Detect which cell encompasses the target text, then output its (x, y) center coordinate. 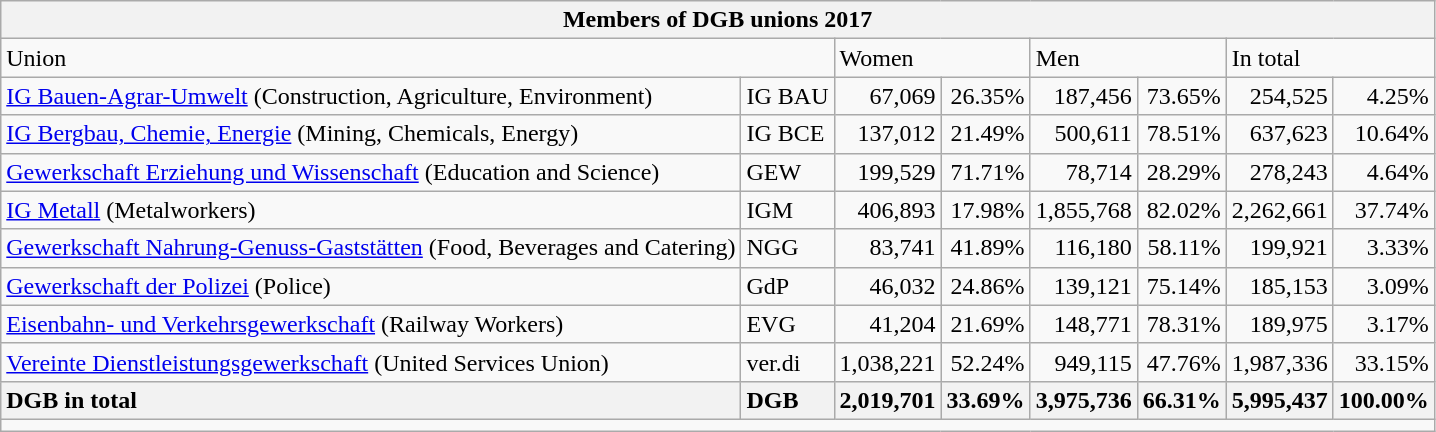
278,243 (1280, 172)
Gewerkschaft der Polizei (Police) (371, 286)
Eisenbahn- und Verkehrsgewerkschaft (Railway Workers) (371, 324)
In total (1330, 58)
148,771 (1084, 324)
137,012 (888, 134)
4.25% (1384, 96)
3.09% (1384, 286)
254,525 (1280, 96)
10.64% (1384, 134)
949,115 (1084, 362)
78.31% (1182, 324)
500,611 (1084, 134)
71.71% (986, 172)
52.24% (986, 362)
75.14% (1182, 286)
116,180 (1084, 248)
139,121 (1084, 286)
58.11% (1182, 248)
Men (1128, 58)
Members of DGB unions 2017 (718, 20)
83,741 (888, 248)
67,069 (888, 96)
IG BAU (788, 96)
189,975 (1280, 324)
78,714 (1084, 172)
3.33% (1384, 248)
37.74% (1384, 210)
185,153 (1280, 286)
199,921 (1280, 248)
24.86% (986, 286)
73.65% (1182, 96)
3,975,736 (1084, 400)
1,038,221 (888, 362)
GdP (788, 286)
28.29% (1182, 172)
46,032 (888, 286)
47.76% (1182, 362)
2,262,661 (1280, 210)
Gewerkschaft Nahrung-Genuss-Gaststätten (Food, Beverages and Catering) (371, 248)
78.51% (1182, 134)
33.69% (986, 400)
33.15% (1384, 362)
Women (932, 58)
26.35% (986, 96)
1,855,768 (1084, 210)
IG BCE (788, 134)
NGG (788, 248)
IGM (788, 210)
2,019,701 (888, 400)
ver.di (788, 362)
IG Bauen-Agrar-Umwelt (Construction, Agriculture, Environment) (371, 96)
Union (418, 58)
DGB in total (371, 400)
21.49% (986, 134)
3.17% (1384, 324)
82.02% (1182, 210)
Vereinte Dienstleistungsgewerkschaft (United Services Union) (371, 362)
66.31% (1182, 400)
199,529 (888, 172)
Gewerkschaft Erziehung und Wissenschaft (Education and Science) (371, 172)
21.69% (986, 324)
17.98% (986, 210)
41,204 (888, 324)
GEW (788, 172)
100.00% (1384, 400)
4.64% (1384, 172)
406,893 (888, 210)
EVG (788, 324)
41.89% (986, 248)
637,623 (1280, 134)
187,456 (1084, 96)
IG Metall (Metalworkers) (371, 210)
IG Bergbau, Chemie, Energie (Mining, Chemicals, Energy) (371, 134)
5,995,437 (1280, 400)
1,987,336 (1280, 362)
DGB (788, 400)
